Find where the given text appears and provide that cell's center as [X, Y] coordinate. 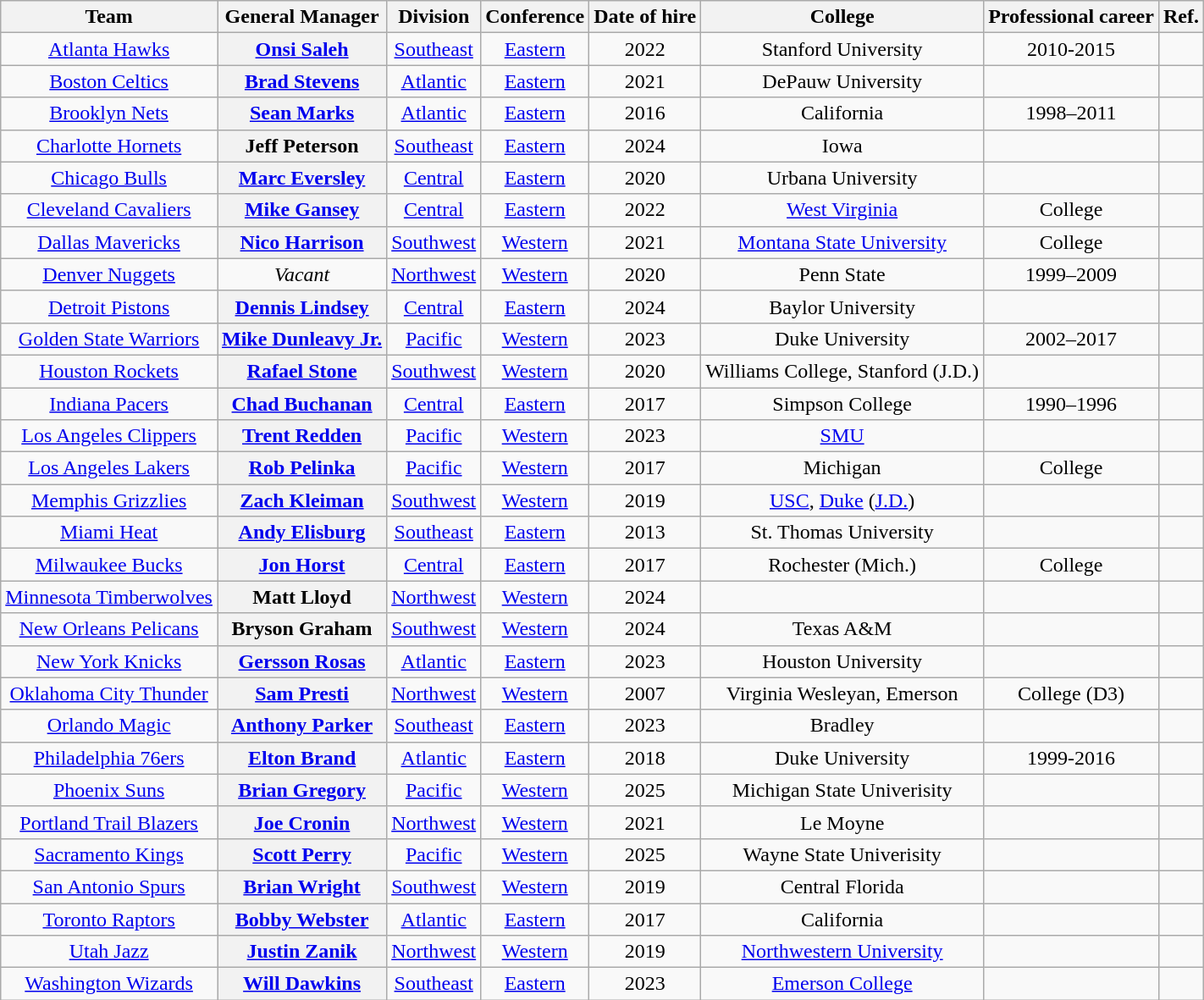
Utah Jazz [109, 952]
Central Florida [842, 887]
2013 [645, 533]
Scott Perry [301, 854]
Conference [535, 17]
Le Moyne [842, 822]
Detroit Pistons [109, 307]
Justin Zanik [301, 952]
Memphis Grizzlies [109, 500]
Los Angeles Clippers [109, 436]
Milwaukee Bucks [109, 565]
Rafael Stone [301, 371]
Toronto Raptors [109, 919]
2010-2015 [1072, 49]
Marc Eversley [301, 178]
Emerson College [842, 984]
Orlando Magic [109, 726]
Zach Kleiman [301, 500]
Date of hire [645, 17]
Philadelphia 76ers [109, 758]
Chad Buchanan [301, 404]
Northwestern University [842, 952]
Chicago Bulls [109, 178]
Charlotte Hornets [109, 146]
General Manager [301, 17]
Jeff Peterson [301, 146]
Virginia Wesleyan, Emerson [842, 693]
Bradley [842, 726]
Elton Brand [301, 758]
Phoenix Suns [109, 790]
DePauw University [842, 81]
College (D3) [1072, 693]
Sacramento Kings [109, 854]
Bobby Webster [301, 919]
Atlanta Hawks [109, 49]
Miami Heat [109, 533]
Will Dawkins [301, 984]
Dennis Lindsey [301, 307]
Nico Harrison [301, 242]
Matt Lloyd [301, 597]
Professional career [1072, 17]
Michigan [842, 468]
Cleveland Cavaliers [109, 210]
Ref. [1180, 17]
Houston Rockets [109, 371]
Anthony Parker [301, 726]
1999–2009 [1072, 274]
Indiana Pacers [109, 404]
Urbana University [842, 178]
Baylor University [842, 307]
Andy Elisburg [301, 533]
Brad Stevens [301, 81]
Wayne State Univerisity [842, 854]
2002–2017 [1072, 339]
Michigan State Univerisity [842, 790]
Sam Presti [301, 693]
USC, Duke (J.D.) [842, 500]
Dallas Mavericks [109, 242]
Oklahoma City Thunder [109, 693]
SMU [842, 436]
1990–1996 [1072, 404]
Gersson Rosas [301, 661]
Simpson College [842, 404]
Houston University [842, 661]
Brooklyn Nets [109, 113]
Minnesota Timberwolves [109, 597]
Team [109, 17]
Rochester (Mich.) [842, 565]
Mike Gansey [301, 210]
Washington Wizards [109, 984]
2018 [645, 758]
Montana State University [842, 242]
Bryson Graham [301, 629]
Brian Wright [301, 887]
2016 [645, 113]
Los Angeles Lakers [109, 468]
New Orleans Pelicans [109, 629]
Joe Cronin [301, 822]
Mike Dunleavy Jr. [301, 339]
Williams College, Stanford (J.D.) [842, 371]
St. Thomas University [842, 533]
1998–2011 [1072, 113]
2007 [645, 693]
Jon Horst [301, 565]
Trent Redden [301, 436]
West Virginia [842, 210]
Iowa [842, 146]
Vacant [301, 274]
Portland Trail Blazers [109, 822]
Rob Pelinka [301, 468]
Division [434, 17]
San Antonio Spurs [109, 887]
Texas A&M [842, 629]
Penn State [842, 274]
Denver Nuggets [109, 274]
Golden State Warriors [109, 339]
Boston Celtics [109, 81]
Onsi Saleh [301, 49]
1999-2016 [1072, 758]
New York Knicks [109, 661]
Stanford University [842, 49]
Sean Marks [301, 113]
Brian Gregory [301, 790]
